Output the (x, y) coordinate of the center of the cell containing the given text.  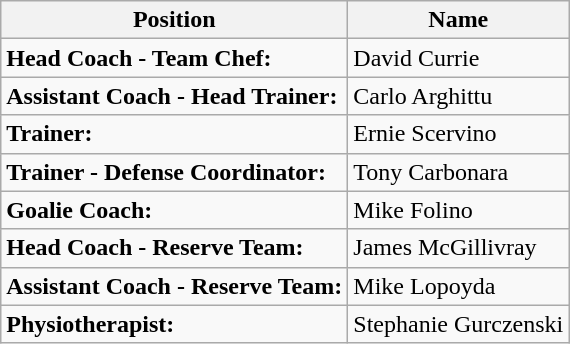
Goalie Coach: (174, 210)
Stephanie Gurczenski (458, 324)
David Currie (458, 58)
Head Coach - Team Chef: (174, 58)
Tony Carbonara (458, 172)
Trainer: (174, 134)
Mike Lopoyda (458, 286)
Position (174, 20)
Trainer - Defense Coordinator: (174, 172)
Carlo Arghittu (458, 96)
Mike Folino (458, 210)
Assistant Coach - Reserve Team: (174, 286)
James McGillivray (458, 248)
Assistant Coach - Head Trainer: (174, 96)
Head Coach - Reserve Team: (174, 248)
Name (458, 20)
Ernie Scervino (458, 134)
Physiotherapist: (174, 324)
